Pinpoint the cell where the given text exists, returning its [X, Y] midpoint coordinate. 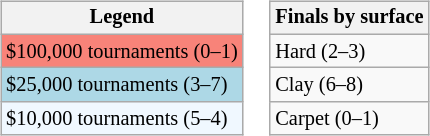
$100,000 tournaments (0–1) [122, 51]
Hard (2–3) [349, 51]
$10,000 tournaments (5–4) [122, 119]
Clay (6–8) [349, 85]
$25,000 tournaments (3–7) [122, 85]
Finals by surface [349, 18]
Carpet (0–1) [349, 119]
Legend [122, 18]
